Locate the cell with the specified text and output its [X, Y] center coordinate. 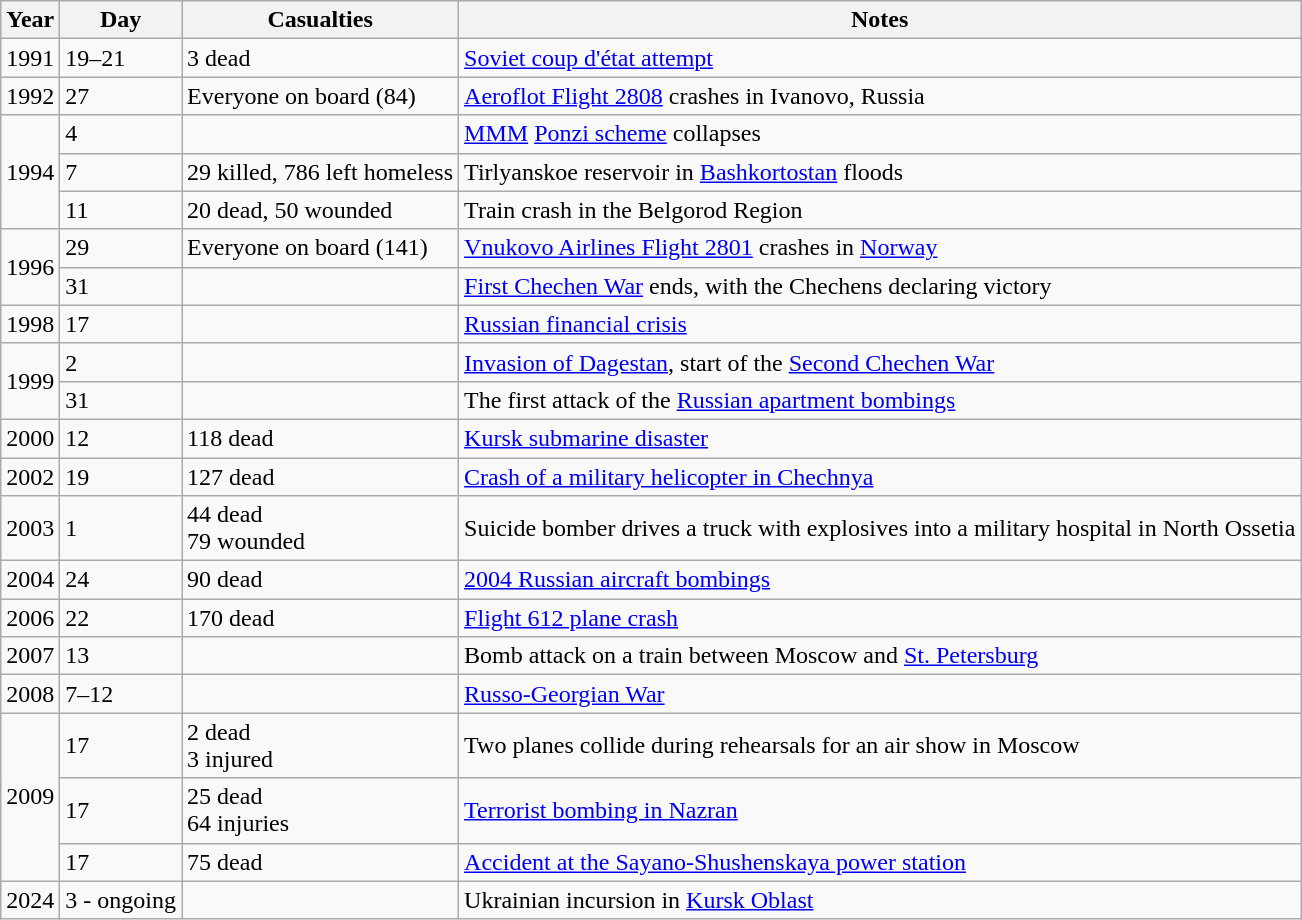
19 [121, 477]
2004 Russian aircraft bombings [880, 580]
3 dead [320, 58]
12 [121, 438]
20 dead, 50 wounded [320, 210]
1999 [30, 381]
Two planes collide during rehearsals for an air show in Moscow [880, 746]
27 [121, 96]
22 [121, 618]
Terrorist bombing in Nazran [880, 810]
Flight 612 plane crash [880, 618]
Vnukovo Airlines Flight 2801 crashes in Norway [880, 248]
1996 [30, 267]
Kursk submarine disaster [880, 438]
Russian financial crisis [880, 324]
25 dead64 injuries [320, 810]
3 - ongoing [121, 900]
2007 [30, 656]
Crash of a military helicopter in Chechnya [880, 477]
2008 [30, 694]
Notes [880, 20]
Train crash in the Belgorod Region [880, 210]
2004 [30, 580]
90 dead [320, 580]
Year [30, 20]
118 dead [320, 438]
13 [121, 656]
Russo-Georgian War [880, 694]
2000 [30, 438]
2009 [30, 797]
2 dead3 injured [320, 746]
2024 [30, 900]
Accident at the Sayano-Shushenskaya power station [880, 862]
2003 [30, 528]
7 [121, 172]
Tirlyanskoe reservoir in Bashkortostan floods [880, 172]
Bomb attack on a train between Moscow and St. Petersburg [880, 656]
29 killed, 786 left homeless [320, 172]
Day [121, 20]
1994 [30, 172]
2006 [30, 618]
Everyone on board (84) [320, 96]
Invasion of Dagestan, start of the Second Chechen War [880, 362]
19–21 [121, 58]
1991 [30, 58]
1992 [30, 96]
11 [121, 210]
2002 [30, 477]
1998 [30, 324]
Casualties [320, 20]
29 [121, 248]
Suicide bomber drives a truck with explosives into a military hospital in North Ossetia [880, 528]
4 [121, 134]
44 dead79 wounded [320, 528]
Aeroflot Flight 2808 crashes in Ivanovo, Russia [880, 96]
Ukrainian incursion in Kursk Oblast [880, 900]
Soviet coup d'état attempt [880, 58]
MMM Ponzi scheme collapses [880, 134]
Everyone on board (141) [320, 248]
170 dead [320, 618]
2 [121, 362]
24 [121, 580]
75 dead [320, 862]
1 [121, 528]
127 dead [320, 477]
7–12 [121, 694]
The first attack of the Russian apartment bombings [880, 400]
First Chechen War ends, with the Chechens declaring victory [880, 286]
